Extract the (x, y) coordinate from the center of the cell holding the provided text.  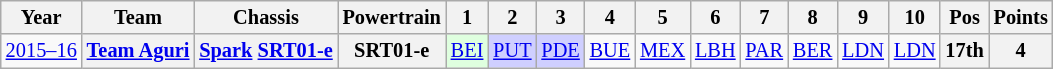
Chassis (266, 17)
1 (468, 17)
SRT01-e (392, 51)
6 (715, 17)
Team (138, 17)
Powertrain (392, 17)
PDE (560, 51)
Pos (964, 17)
LBH (715, 51)
2 (512, 17)
BUE (610, 51)
MEX (662, 51)
9 (863, 17)
PUT (512, 51)
5 (662, 17)
Year (42, 17)
8 (812, 17)
17th (964, 51)
BER (812, 51)
BEI (468, 51)
Spark SRT01-e (266, 51)
7 (764, 17)
Points (1021, 17)
3 (560, 17)
PAR (764, 51)
Team Aguri (138, 51)
10 (915, 17)
2015–16 (42, 51)
